Output the [x, y] coordinate of the center of the cell containing the given text.  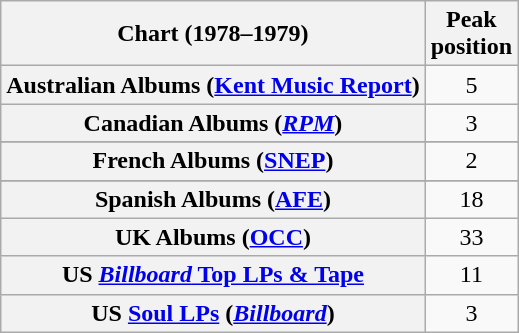
UK Albums (OCC) [213, 237]
11 [471, 275]
33 [471, 237]
Chart (1978–1979) [213, 34]
Canadian Albums (RPM) [213, 123]
US Soul LPs (Billboard) [213, 313]
Australian Albums (Kent Music Report) [213, 85]
Peakposition [471, 34]
Spanish Albums (AFE) [213, 199]
5 [471, 85]
18 [471, 199]
2 [471, 161]
US Billboard Top LPs & Tape [213, 275]
French Albums (SNEP) [213, 161]
